Provide the (X, Y) coordinate of the cell's center where the given text is located.  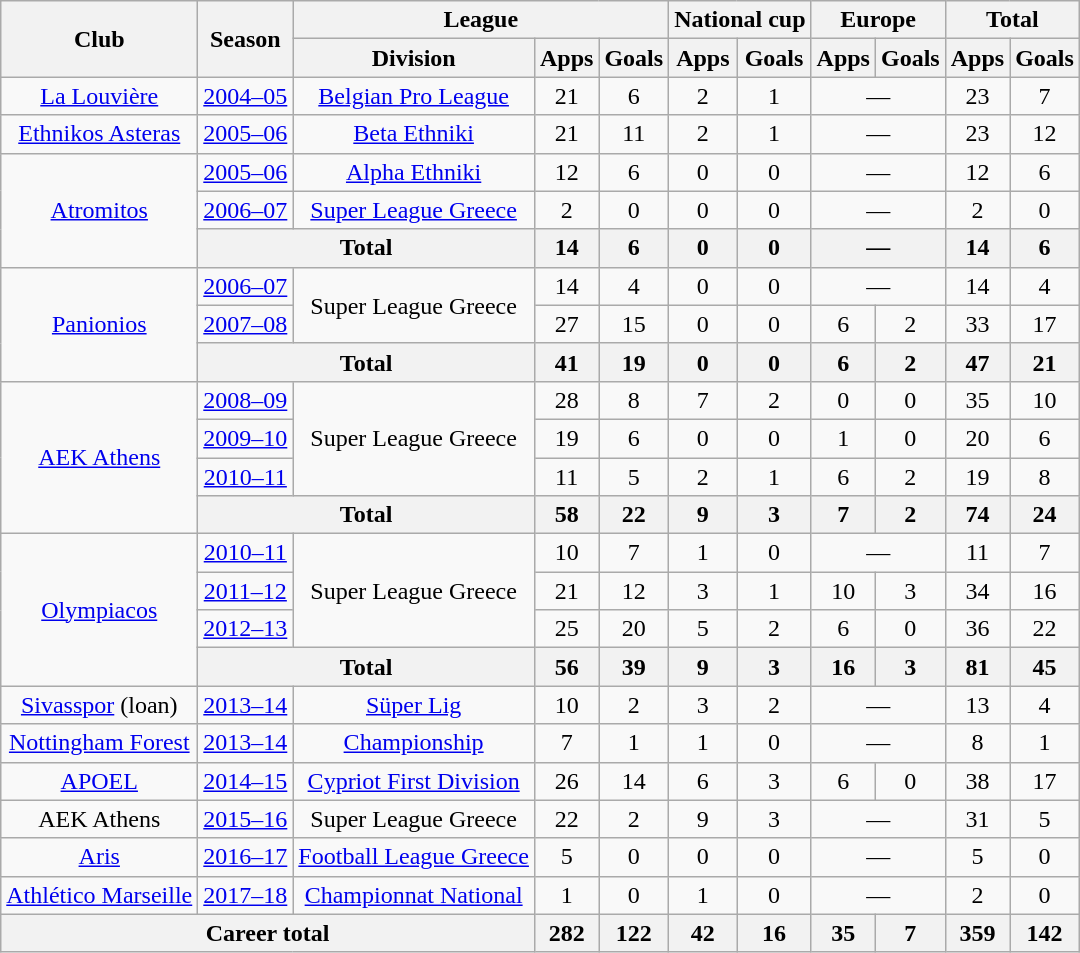
2015–16 (246, 819)
Ethnikos Asteras (100, 134)
Football League Greece (414, 857)
2008–09 (246, 400)
142 (1045, 933)
282 (566, 933)
2007–08 (246, 324)
Season (246, 39)
2011–12 (246, 591)
2004–05 (246, 96)
Athlético Marseille (100, 895)
Olympiacos (100, 610)
Sivasspor (loan) (100, 705)
31 (977, 819)
36 (977, 629)
13 (977, 705)
58 (566, 515)
Atromitos (100, 210)
Nottingham Forest (100, 743)
15 (634, 324)
2012–13 (246, 629)
2016–17 (246, 857)
Championnat National (414, 895)
24 (1045, 515)
45 (1045, 667)
42 (703, 933)
Cypriot First Division (414, 781)
Aris (100, 857)
2009–10 (246, 438)
Alpha Ethniki (414, 172)
38 (977, 781)
41 (566, 362)
25 (566, 629)
Süper Lig (414, 705)
56 (566, 667)
26 (566, 781)
Club (100, 39)
39 (634, 667)
Beta Ethniki (414, 134)
Europe (878, 20)
28 (566, 400)
34 (977, 591)
Championship (414, 743)
33 (977, 324)
Career total (268, 933)
81 (977, 667)
Division (414, 58)
2017–18 (246, 895)
Belgian Pro League (414, 96)
La Louvière (100, 96)
122 (634, 933)
47 (977, 362)
2014–15 (246, 781)
National cup (740, 20)
League (481, 20)
Panionios (100, 324)
27 (566, 324)
74 (977, 515)
APOEL (100, 781)
359 (977, 933)
